For the text-containing cell, return its midpoint in [x, y] coordinate format. 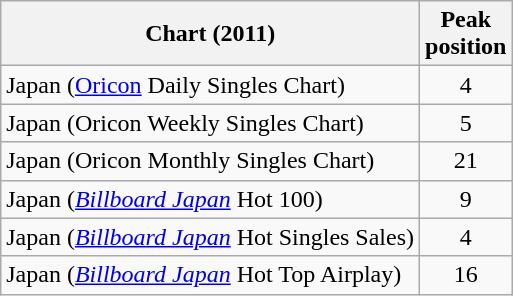
9 [466, 199]
Japan (Billboard Japan Hot 100) [210, 199]
Peakposition [466, 34]
Japan (Oricon Monthly Singles Chart) [210, 161]
16 [466, 275]
Japan (Billboard Japan Hot Top Airplay) [210, 275]
5 [466, 123]
Japan (Oricon Weekly Singles Chart) [210, 123]
21 [466, 161]
Japan (Oricon Daily Singles Chart) [210, 85]
Japan (Billboard Japan Hot Singles Sales) [210, 237]
Chart (2011) [210, 34]
